Detect which cell encompasses the target text, then output its (X, Y) center coordinate. 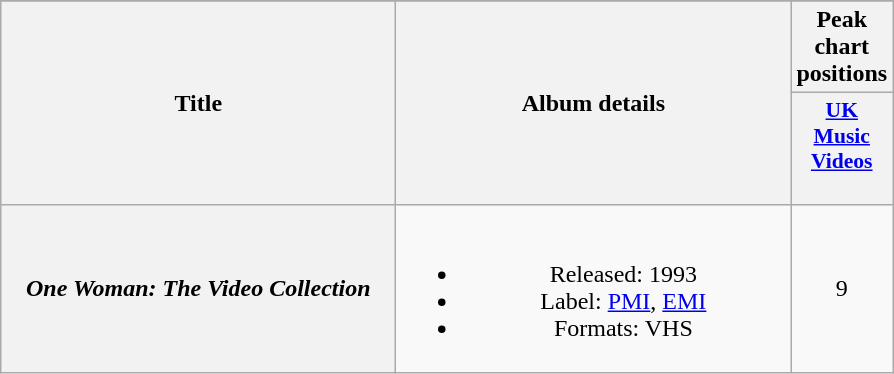
Peak chart positions (842, 47)
Title (198, 103)
Album details (594, 103)
9 (842, 288)
Released: 1993Label: PMI, EMIFormats: VHS (594, 288)
UKMusicVideos (842, 149)
One Woman: The Video Collection (198, 288)
